Locate the cell with the specified text and output its (x, y) center coordinate. 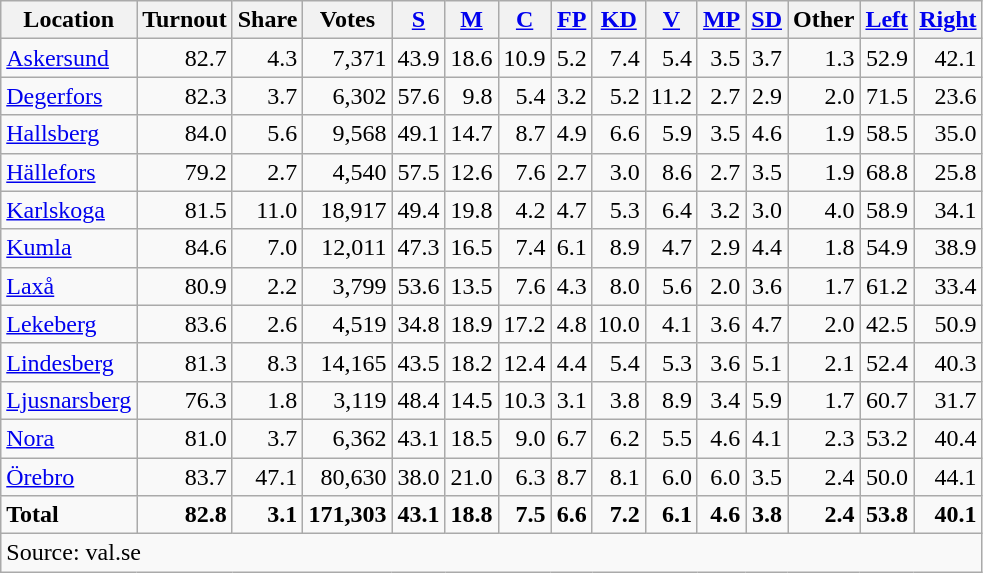
84.0 (185, 134)
9.8 (472, 96)
12,011 (348, 248)
Source: val.se (492, 553)
Turnout (185, 20)
Left (887, 20)
Nora (69, 438)
81.3 (185, 362)
80.9 (185, 286)
4,519 (348, 324)
8.1 (618, 477)
6.7 (572, 438)
9,568 (348, 134)
FP (572, 20)
Lindesberg (69, 362)
18.6 (472, 58)
4.9 (572, 134)
54.9 (887, 248)
52.4 (887, 362)
2.2 (268, 286)
53.6 (418, 286)
71.5 (887, 96)
68.8 (887, 172)
4,540 (348, 172)
3.4 (721, 400)
52.9 (887, 58)
31.7 (948, 400)
M (472, 20)
18.2 (472, 362)
Right (948, 20)
40.3 (948, 362)
Ljusnarsberg (69, 400)
6,302 (348, 96)
60.7 (887, 400)
7.0 (268, 248)
MP (721, 20)
Lekeberg (69, 324)
21.0 (472, 477)
18.5 (472, 438)
14.5 (472, 400)
61.2 (887, 286)
57.5 (418, 172)
6.4 (671, 210)
V (671, 20)
19.8 (472, 210)
Other (824, 20)
81.5 (185, 210)
18.8 (472, 515)
44.1 (948, 477)
18,917 (348, 210)
3,799 (348, 286)
47.3 (418, 248)
12.4 (524, 362)
34.8 (418, 324)
7.5 (524, 515)
47.1 (268, 477)
58.5 (887, 134)
Location (69, 20)
14.7 (472, 134)
49.4 (418, 210)
Kumla (69, 248)
KD (618, 20)
7.2 (618, 515)
12.6 (472, 172)
10.3 (524, 400)
38.0 (418, 477)
6.3 (524, 477)
33.4 (948, 286)
Total (69, 515)
Laxå (69, 286)
4.2 (524, 210)
82.3 (185, 96)
58.9 (887, 210)
1.3 (824, 58)
6.2 (618, 438)
Votes (348, 20)
49.1 (418, 134)
76.3 (185, 400)
11.0 (268, 210)
7,371 (348, 58)
53.8 (887, 515)
2.6 (268, 324)
34.1 (948, 210)
38.9 (948, 248)
171,303 (348, 515)
Degerfors (69, 96)
9.0 (524, 438)
Hallsberg (69, 134)
23.6 (948, 96)
Askersund (69, 58)
40.4 (948, 438)
53.2 (887, 438)
43.5 (418, 362)
4.8 (572, 324)
6,362 (348, 438)
13.5 (472, 286)
8.3 (268, 362)
57.6 (418, 96)
SD (767, 20)
79.2 (185, 172)
Hällefors (69, 172)
82.7 (185, 58)
8.0 (618, 286)
35.0 (948, 134)
50.0 (887, 477)
C (524, 20)
80,630 (348, 477)
42.1 (948, 58)
83.7 (185, 477)
50.9 (948, 324)
18.9 (472, 324)
42.5 (887, 324)
82.8 (185, 515)
Karlskoga (69, 210)
2.3 (824, 438)
2.1 (824, 362)
8.6 (671, 172)
Örebro (69, 477)
5.5 (671, 438)
48.4 (418, 400)
84.6 (185, 248)
81.0 (185, 438)
40.1 (948, 515)
83.6 (185, 324)
S (418, 20)
3,119 (348, 400)
43.9 (418, 58)
25.8 (948, 172)
5.1 (767, 362)
10.9 (524, 58)
17.2 (524, 324)
4.0 (824, 210)
11.2 (671, 96)
10.0 (618, 324)
14,165 (348, 362)
Share (268, 20)
16.5 (472, 248)
